Return the [X, Y] coordinate for the center point of the cell that contains the specified text.  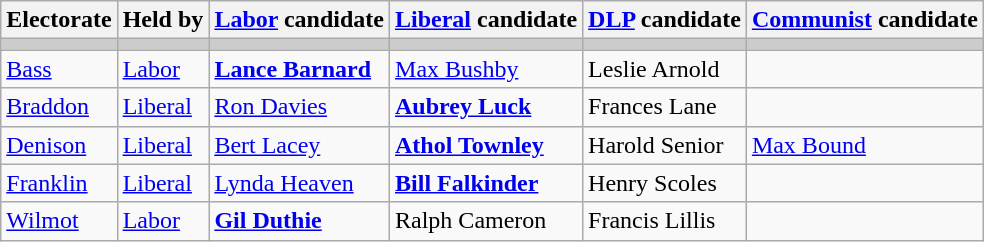
Harold Senior [665, 145]
Aubrey Luck [486, 107]
Max Bushby [486, 69]
Communist candidate [864, 20]
Leslie Arnold [665, 69]
Wilmot [59, 221]
Bill Falkinder [486, 183]
Max Bound [864, 145]
Franklin [59, 183]
Braddon [59, 107]
Liberal candidate [486, 20]
Gil Duthie [300, 221]
Bass [59, 69]
Held by [163, 20]
Electorate [59, 20]
Frances Lane [665, 107]
Lance Barnard [300, 69]
Lynda Heaven [300, 183]
Francis Lillis [665, 221]
Ron Davies [300, 107]
Denison [59, 145]
DLP candidate [665, 20]
Athol Townley [486, 145]
Labor candidate [300, 20]
Bert Lacey [300, 145]
Henry Scoles [665, 183]
Ralph Cameron [486, 221]
